Search for the cell housing the specified text and yield its [X, Y] center coordinate. 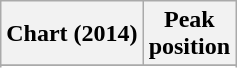
Peakposition [189, 34]
Chart (2014) [72, 34]
